Scan for the cell matching the given text and deliver its [X, Y] coordinate at center. 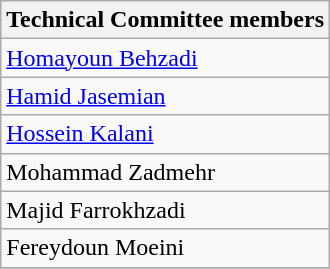
Hossein Kalani [166, 134]
Mohammad Zadmehr [166, 172]
Majid Farrokhzadi [166, 210]
Hamid Jasemian [166, 96]
Fereydoun Moeini [166, 248]
Homayoun Behzadi [166, 58]
Technical Committee members [166, 20]
